Search for the cell housing the specified text and yield its [X, Y] center coordinate. 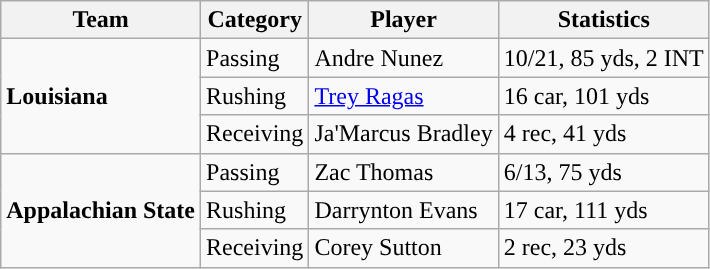
Player [404, 20]
Louisiana [101, 96]
Corey Sutton [404, 248]
6/13, 75 yds [604, 172]
Andre Nunez [404, 58]
Ja'Marcus Bradley [404, 134]
Darrynton Evans [404, 210]
Appalachian State [101, 210]
16 car, 101 yds [604, 96]
2 rec, 23 yds [604, 248]
4 rec, 41 yds [604, 134]
10/21, 85 yds, 2 INT [604, 58]
Statistics [604, 20]
Zac Thomas [404, 172]
Category [255, 20]
Team [101, 20]
Trey Ragas [404, 96]
17 car, 111 yds [604, 210]
